Determine the (X, Y) coordinate at the center of the cell enclosing the given text.  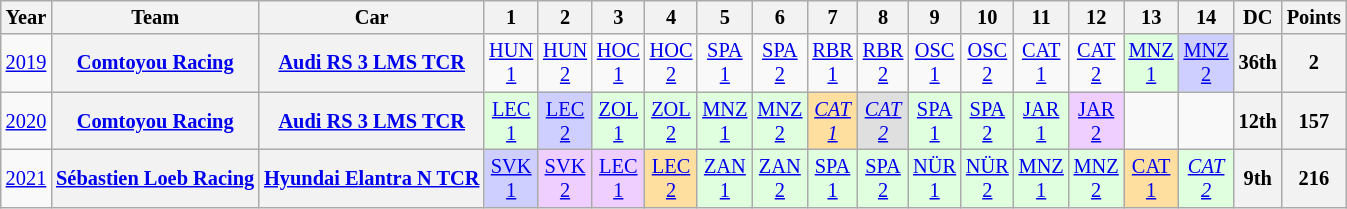
14 (1206, 17)
Sébastien Loeb Racing (155, 178)
ZOL2 (672, 121)
157 (1314, 121)
4 (672, 17)
3 (618, 17)
11 (1042, 17)
8 (883, 17)
Year (26, 17)
HUN1 (511, 63)
NÜR2 (988, 178)
JAR2 (1096, 121)
OSC1 (934, 63)
Points (1314, 17)
5 (724, 17)
JAR1 (1042, 121)
SVK1 (511, 178)
SVK2 (565, 178)
12 (1096, 17)
10 (988, 17)
9 (934, 17)
ZOL1 (618, 121)
ZAN2 (780, 178)
HOC1 (618, 63)
OSC2 (988, 63)
9th (1258, 178)
6 (780, 17)
HUN2 (565, 63)
2020 (26, 121)
RBR1 (832, 63)
7 (832, 17)
ZAN1 (724, 178)
2021 (26, 178)
216 (1314, 178)
Car (372, 17)
Team (155, 17)
13 (1152, 17)
RBR2 (883, 63)
DC (1258, 17)
Hyundai Elantra N TCR (372, 178)
NÜR1 (934, 178)
2019 (26, 63)
HOC2 (672, 63)
1 (511, 17)
12th (1258, 121)
36th (1258, 63)
